Locate the cell with the specified text and output its [x, y] center coordinate. 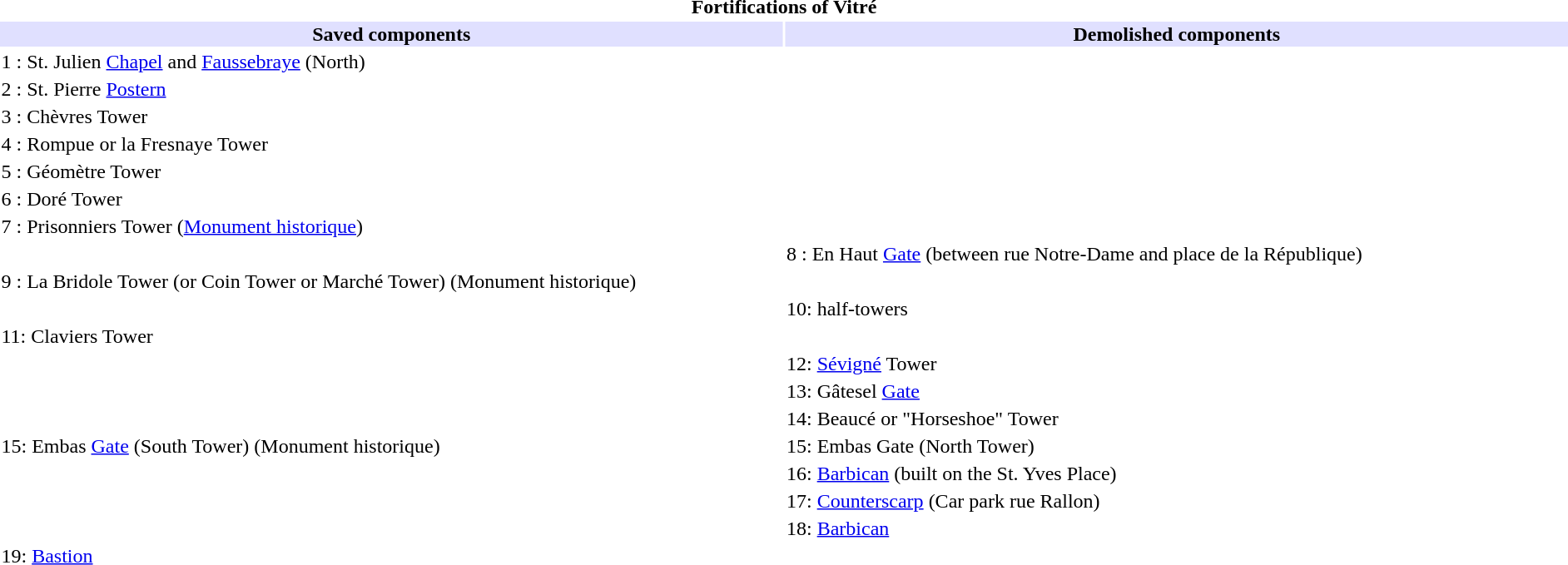
17: Counterscarp (Car park rue Rallon) [1177, 501]
9 : La Bridole Tower (or Coin Tower or Marché Tower) (Monument historique) [391, 281]
6 : Doré Tower [391, 199]
15: Embas Gate (South Tower) (Monument historique) [391, 446]
12: Sévigné Tower [1177, 364]
4 : Rompue or la Fresnaye Tower [391, 144]
2 : St. Pierre Postern [391, 89]
5 : Géomètre Tower [391, 171]
Demolished components [1177, 34]
7 : Prisonniers Tower (Monument historique) [391, 226]
Saved components [391, 34]
15: Embas Gate (North Tower) [1177, 446]
14: Beaucé or "Horseshoe" Tower [1177, 419]
3 : Chèvres Tower [391, 116]
1 : St. Julien Chapel and Faussebraye (North) [391, 62]
10: half-towers [1177, 309]
8 : En Haut Gate (between rue Notre-Dame and place de la République) [1177, 254]
18: Barbican [1177, 528]
11: Claviers Tower [391, 336]
13: Gâtesel Gate [1177, 391]
16: Barbican (built on the St. Yves Place) [1177, 473]
